Provide the (X, Y) coordinate of the cell's center where the given text is located.  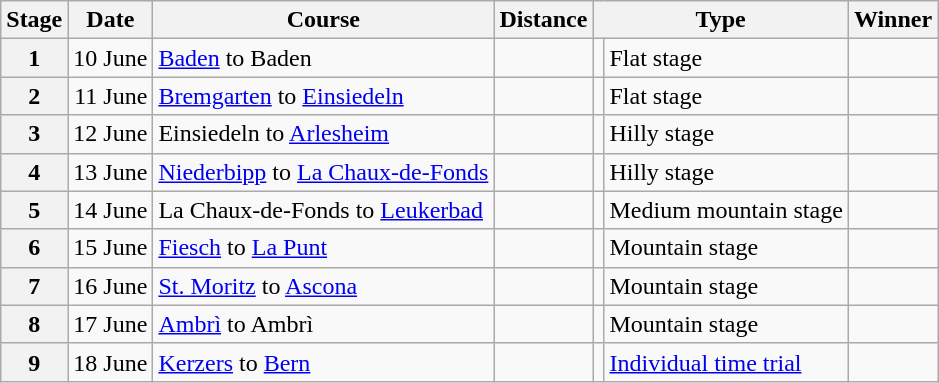
18 June (110, 362)
Kerzers to Bern (324, 362)
St. Moritz to Ascona (324, 286)
13 June (110, 172)
La Chaux-de-Fonds to Leukerbad (324, 210)
7 (34, 286)
12 June (110, 134)
Einsiedeln to Arlesheim (324, 134)
6 (34, 248)
5 (34, 210)
Distance (544, 20)
1 (34, 58)
16 June (110, 286)
4 (34, 172)
Course (324, 20)
Type (720, 20)
Bremgarten to Einsiedeln (324, 96)
10 June (110, 58)
Niederbipp to La Chaux-de-Fonds (324, 172)
Date (110, 20)
14 June (110, 210)
11 June (110, 96)
15 June (110, 248)
8 (34, 324)
3 (34, 134)
Stage (34, 20)
17 June (110, 324)
Individual time trial (726, 362)
Winner (892, 20)
9 (34, 362)
2 (34, 96)
Fiesch to La Punt (324, 248)
Medium mountain stage (726, 210)
Baden to Baden (324, 58)
Ambrì to Ambrì (324, 324)
